Scan for the cell matching the given text and deliver its (X, Y) coordinate at center. 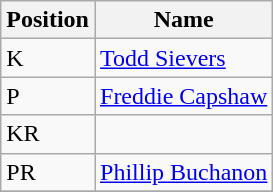
Todd Sievers (183, 58)
Position (48, 20)
Freddie Capshaw (183, 96)
Phillip Buchanon (183, 172)
KR (48, 134)
K (48, 58)
P (48, 96)
PR (48, 172)
Name (183, 20)
